Find where the given text appears and provide that cell's center as [X, Y] coordinate. 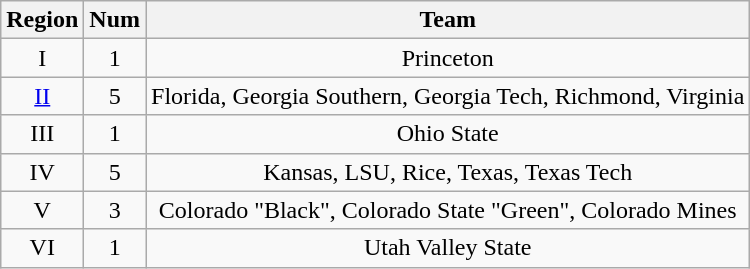
Region [42, 20]
Utah Valley State [448, 248]
V [42, 210]
Florida, Georgia Southern, Georgia Tech, Richmond, Virginia [448, 96]
III [42, 134]
Kansas, LSU, Rice, Texas, Texas Tech [448, 172]
II [42, 96]
I [42, 58]
Colorado "Black", Colorado State "Green", Colorado Mines [448, 210]
VI [42, 248]
Ohio State [448, 134]
IV [42, 172]
Princeton [448, 58]
3 [115, 210]
Team [448, 20]
Num [115, 20]
